For the text-containing cell, return its midpoint in [x, y] coordinate format. 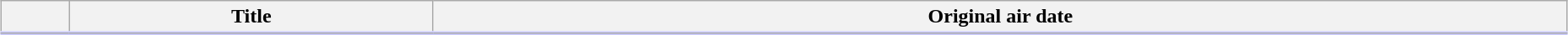
Title [251, 17]
Original air date [1000, 17]
